Identify which cell holds the provided text, then report its (x, y) central coordinate. 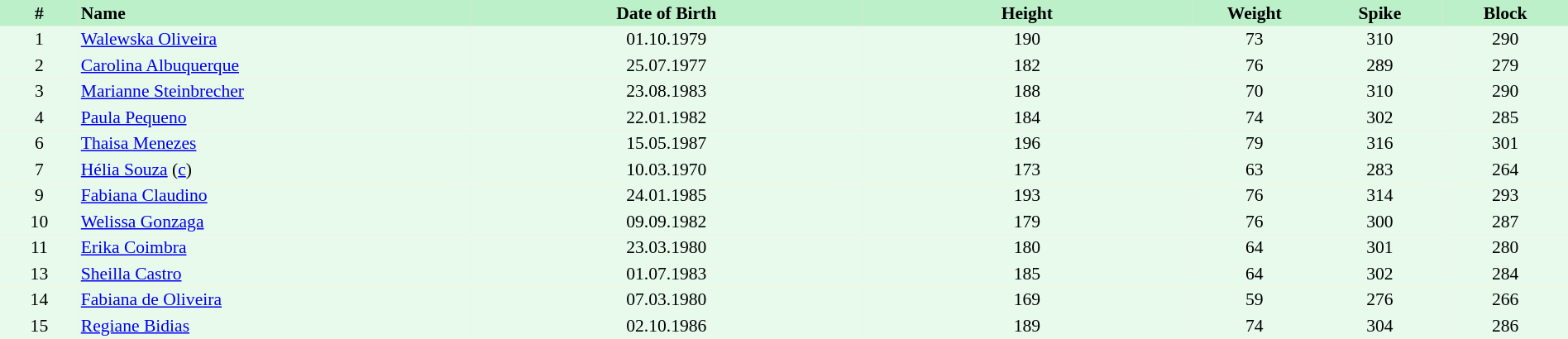
Weight (1255, 13)
09.09.1982 (667, 222)
266 (1505, 299)
07.03.1980 (667, 299)
14 (40, 299)
10.03.1970 (667, 169)
Regiane Bidias (275, 326)
63 (1255, 169)
284 (1505, 274)
25.07.1977 (667, 65)
182 (1027, 65)
Spike (1380, 13)
Walewska Oliveira (275, 40)
Fabiana de Oliveira (275, 299)
283 (1380, 169)
Fabiana Claudino (275, 195)
185 (1027, 274)
Welissa Gonzaga (275, 222)
Block (1505, 13)
285 (1505, 117)
2 (40, 65)
Date of Birth (667, 13)
9 (40, 195)
10 (40, 222)
179 (1027, 222)
190 (1027, 40)
23.08.1983 (667, 91)
287 (1505, 222)
264 (1505, 169)
184 (1027, 117)
Height (1027, 13)
188 (1027, 91)
193 (1027, 195)
Carolina Albuquerque (275, 65)
279 (1505, 65)
314 (1380, 195)
3 (40, 91)
59 (1255, 299)
79 (1255, 144)
Marianne Steinbrecher (275, 91)
276 (1380, 299)
01.10.1979 (667, 40)
# (40, 13)
Thaisa Menezes (275, 144)
316 (1380, 144)
4 (40, 117)
189 (1027, 326)
169 (1027, 299)
02.10.1986 (667, 326)
01.07.1983 (667, 274)
173 (1027, 169)
23.03.1980 (667, 248)
11 (40, 248)
293 (1505, 195)
289 (1380, 65)
Erika Coimbra (275, 248)
70 (1255, 91)
15.05.1987 (667, 144)
6 (40, 144)
15 (40, 326)
304 (1380, 326)
24.01.1985 (667, 195)
22.01.1982 (667, 117)
Name (275, 13)
7 (40, 169)
180 (1027, 248)
300 (1380, 222)
1 (40, 40)
13 (40, 274)
Sheilla Castro (275, 274)
280 (1505, 248)
196 (1027, 144)
286 (1505, 326)
Paula Pequeno (275, 117)
Hélia Souza (c) (275, 169)
73 (1255, 40)
